Pinpoint the cell where the given text exists, returning its (X, Y) midpoint coordinate. 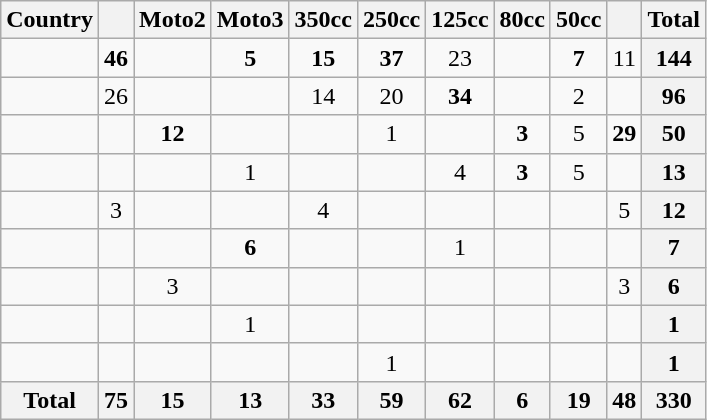
34 (460, 96)
11 (624, 58)
250cc (391, 20)
144 (674, 58)
26 (116, 96)
14 (323, 96)
125cc (460, 20)
29 (624, 134)
59 (391, 400)
330 (674, 400)
62 (460, 400)
19 (578, 400)
Country (50, 20)
75 (116, 400)
50 (674, 134)
80cc (522, 20)
2 (578, 96)
Moto3 (250, 20)
23 (460, 58)
96 (674, 96)
50cc (578, 20)
20 (391, 96)
48 (624, 400)
33 (323, 400)
350cc (323, 20)
Moto2 (173, 20)
37 (391, 58)
46 (116, 58)
